Determine the (X, Y) coordinate at the center of the cell enclosing the given text.  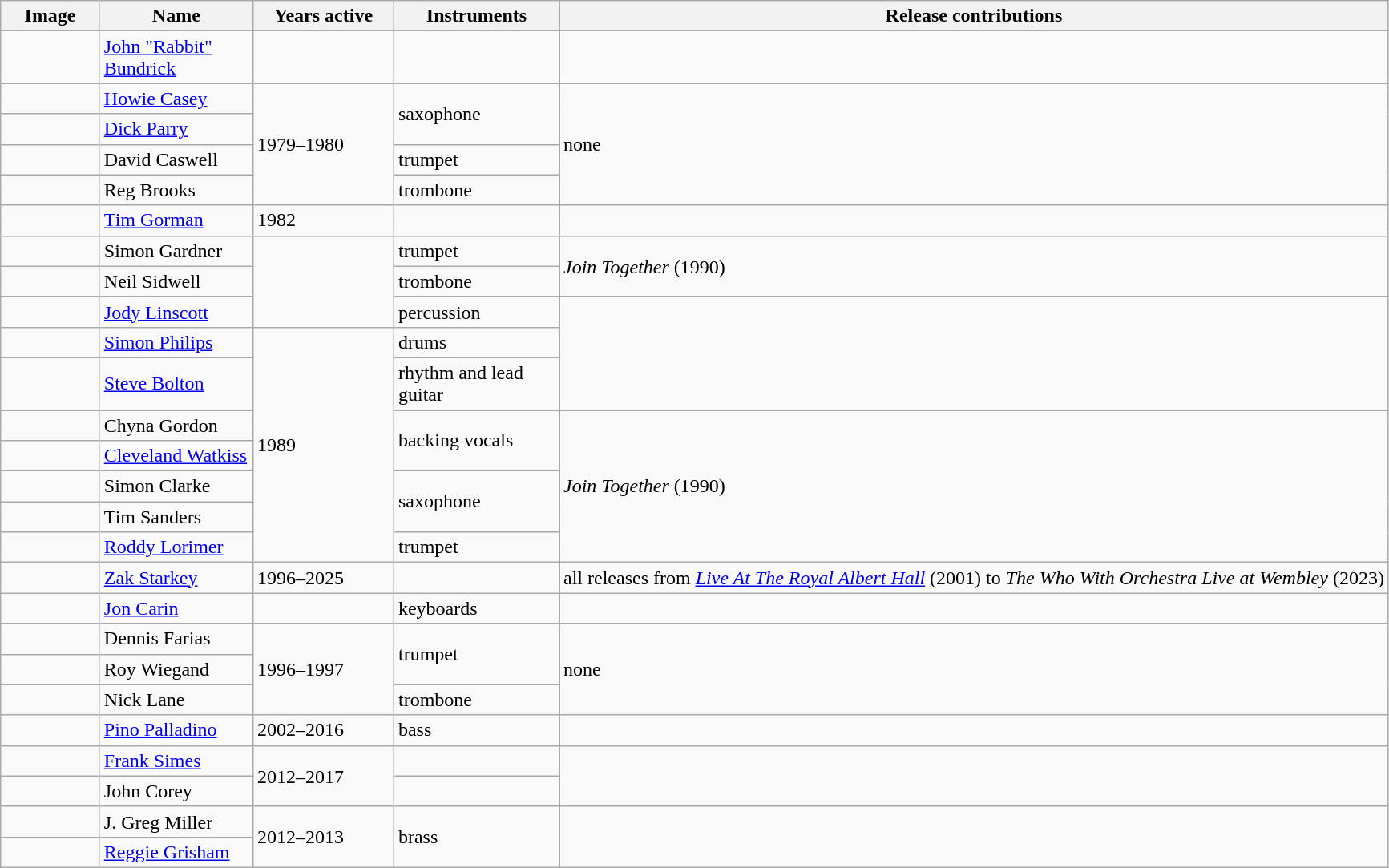
Simon Clarke (176, 486)
1979–1980 (323, 144)
Reggie Grisham (176, 852)
Release contributions (975, 16)
Nick Lane (176, 700)
Cleveland Watkiss (176, 456)
Jon Carin (176, 608)
Tim Sanders (176, 517)
1989 (323, 444)
Name (176, 16)
Frank Simes (176, 761)
2012–2017 (323, 776)
Jody Linscott (176, 312)
Pino Palladino (176, 730)
David Caswell (176, 159)
Dennis Farias (176, 639)
backing vocals (476, 441)
brass (476, 837)
Zak Starkey (176, 578)
J. Greg Miller (176, 822)
1996–2025 (323, 578)
Roy Wiegand (176, 669)
rhythm and lead guitar (476, 383)
1996–1997 (323, 669)
Image (50, 16)
Reg Brooks (176, 190)
Dick Parry (176, 129)
Neil Sidwell (176, 281)
Instruments (476, 16)
John Corey (176, 791)
Roddy Lorimer (176, 547)
Howie Casey (176, 99)
Simon Philips (176, 342)
John "Rabbit" Bundrick (176, 58)
percussion (476, 312)
Years active (323, 16)
Simon Gardner (176, 251)
1982 (323, 220)
Tim Gorman (176, 220)
2002–2016 (323, 730)
keyboards (476, 608)
Chyna Gordon (176, 426)
2012–2013 (323, 837)
bass (476, 730)
all releases from Live At The Royal Albert Hall (2001) to The Who With Orchestra Live at Wembley (2023) (975, 578)
Steve Bolton (176, 383)
drums (476, 342)
